Provide the [X, Y] coordinate of the cell's center where the given text is located.  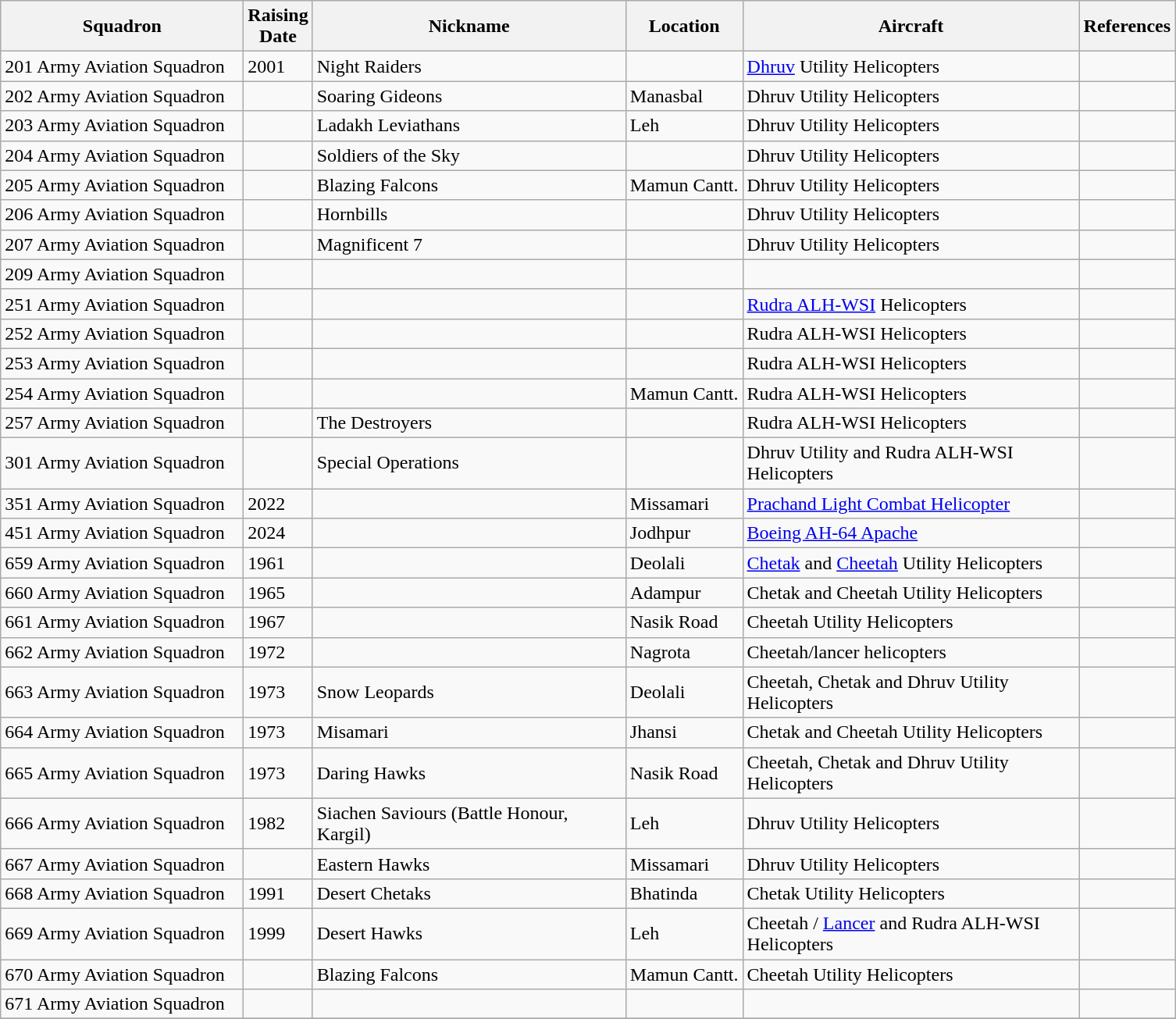
1967 [278, 622]
Daring Hawks [469, 773]
204 Army Aviation Squadron [122, 155]
References [1128, 27]
1961 [278, 563]
Soaring Gideons [469, 96]
351 Army Aviation Squadron [122, 504]
Desert Hawks [469, 934]
662 Army Aviation Squadron [122, 652]
Bhatinda [684, 893]
Adampur [684, 593]
257 Army Aviation Squadron [122, 423]
Nagrota [684, 652]
1972 [278, 652]
Special Operations [469, 464]
Magnificent 7 [469, 244]
Jhansi [684, 732]
Jodhpur [684, 533]
Location [684, 27]
668 Army Aviation Squadron [122, 893]
Misamari [469, 732]
202 Army Aviation Squadron [122, 96]
1991 [278, 893]
209 Army Aviation Squadron [122, 274]
Prachand Light Combat Helicopter [911, 504]
2024 [278, 533]
254 Army Aviation Squadron [122, 393]
451 Army Aviation Squadron [122, 533]
Manasbal [684, 96]
301 Army Aviation Squadron [122, 464]
201 Army Aviation Squadron [122, 66]
206 Army Aviation Squadron [122, 215]
Cheetah / Lancer and Rudra ALH-WSI Helicopters [911, 934]
Siachen Saviours (Battle Honour, Kargil) [469, 823]
Hornbills [469, 215]
Aircraft [911, 27]
663 Army Aviation Squadron [122, 692]
660 Army Aviation Squadron [122, 593]
205 Army Aviation Squadron [122, 185]
1965 [278, 593]
664 Army Aviation Squadron [122, 732]
1999 [278, 934]
207 Army Aviation Squadron [122, 244]
2001 [278, 66]
Ladakh Leviathans [469, 126]
659 Army Aviation Squadron [122, 563]
252 Army Aviation Squadron [122, 333]
Raising Date [278, 27]
The Destroyers [469, 423]
Nickname [469, 27]
Squadron [122, 27]
669 Army Aviation Squadron [122, 934]
251 Army Aviation Squadron [122, 304]
203 Army Aviation Squadron [122, 126]
666 Army Aviation Squadron [122, 823]
2022 [278, 504]
661 Army Aviation Squadron [122, 622]
Cheetah/lancer helicopters [911, 652]
667 Army Aviation Squadron [122, 864]
Dhruv Utility and Rudra ALH-WSI Helicopters [911, 464]
1982 [278, 823]
Eastern Hawks [469, 864]
Chetak Utility Helicopters [911, 893]
Soldiers of the Sky [469, 155]
Snow Leopards [469, 692]
253 Army Aviation Squadron [122, 363]
Desert Chetaks [469, 893]
Night Raiders [469, 66]
665 Army Aviation Squadron [122, 773]
670 Army Aviation Squadron [122, 974]
Boeing AH-64 Apache [911, 533]
671 Army Aviation Squadron [122, 1004]
